Return the (X, Y) coordinate for the center point of the cell that contains the specified text.  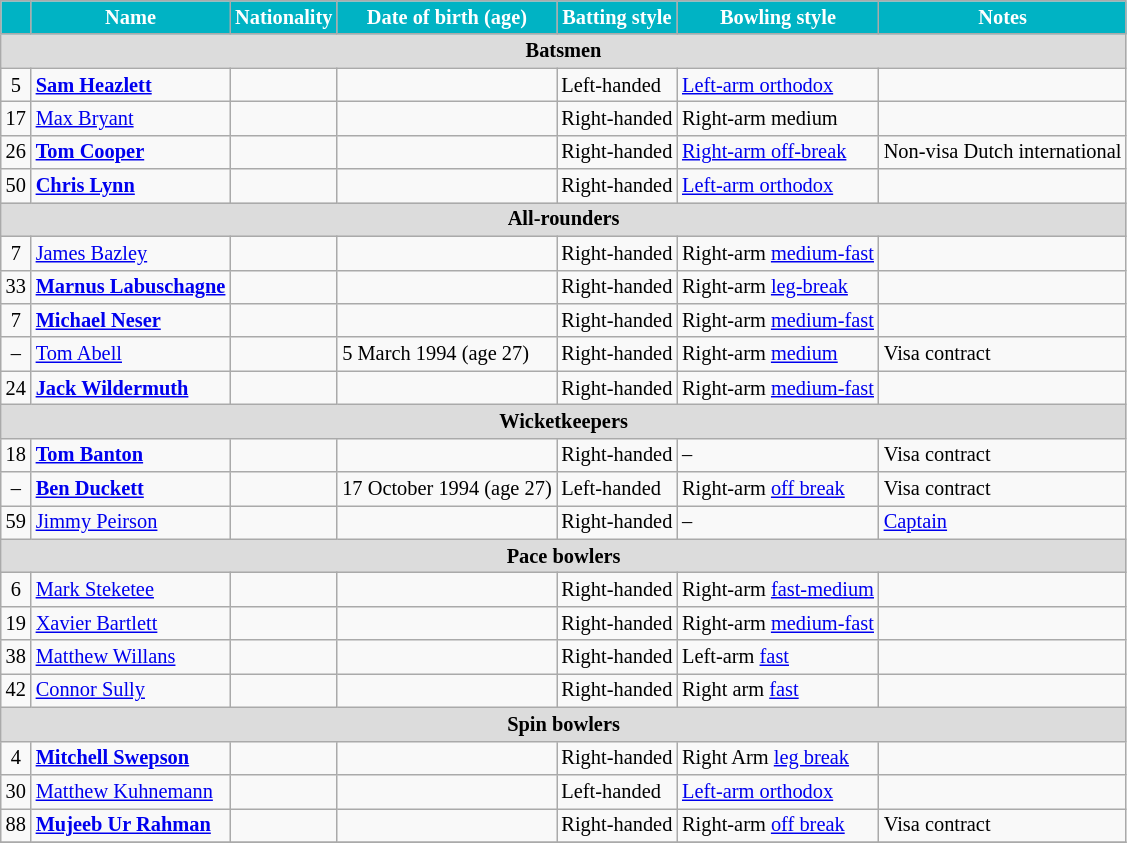
Matthew Kuhnemann (130, 791)
Ben Duckett (130, 489)
6 (16, 589)
Michael Neser (130, 320)
17 October 1994 (age 27) (446, 489)
Matthew Willans (130, 657)
Jimmy Peirson (130, 522)
Right-arm leg-break (778, 287)
50 (16, 186)
Batting style (616, 17)
Tom Abell (130, 354)
42 (16, 690)
James Bazley (130, 253)
Max Bryant (130, 118)
Right-arm fast-medium (778, 589)
Tom Banton (130, 455)
Chris Lynn (130, 186)
Batsmen (564, 51)
38 (16, 657)
Mitchell Swepson (130, 758)
Right Arm leg break (778, 758)
Connor Sully (130, 690)
Tom Cooper (130, 152)
Wicketkeepers (564, 421)
17 (16, 118)
24 (16, 388)
Right-arm off-break (778, 152)
Spin bowlers (564, 724)
18 (16, 455)
Mujeeb Ur Rahman (130, 825)
Non-visa Dutch international (1003, 152)
Left-arm fast (778, 657)
4 (16, 758)
Name (130, 17)
Bowling style (778, 17)
19 (16, 623)
Marnus Labuschagne (130, 287)
Right arm fast (778, 690)
Mark Steketee (130, 589)
5 March 1994 (age 27) (446, 354)
59 (16, 522)
26 (16, 152)
30 (16, 791)
Sam Heazlett (130, 85)
Xavier Bartlett (130, 623)
Notes (1003, 17)
Date of birth (age) (446, 17)
Pace bowlers (564, 556)
Captain (1003, 522)
5 (16, 85)
Nationality (284, 17)
88 (16, 825)
All-rounders (564, 219)
Jack Wildermuth (130, 388)
33 (16, 287)
